Pinpoint the cell where the given text exists, returning its (x, y) midpoint coordinate. 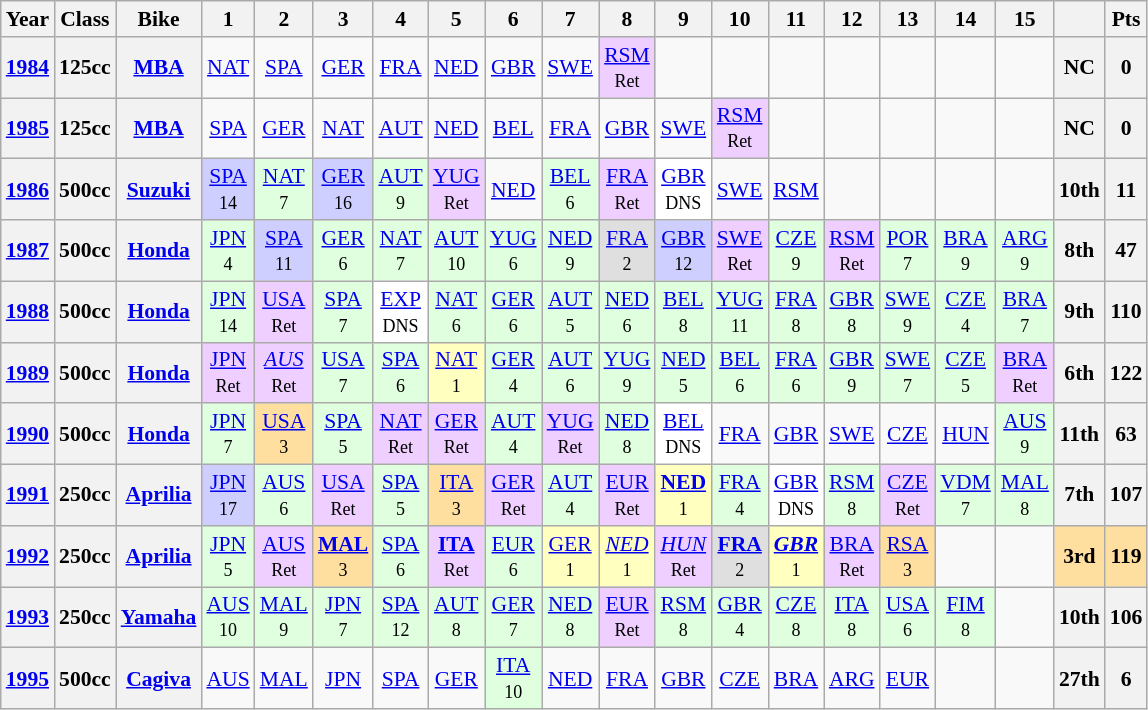
9 (683, 19)
12 (852, 19)
SPA7 (343, 312)
NED6 (628, 312)
Bike (159, 19)
EUR6 (514, 556)
BRA (796, 678)
MAL9 (284, 618)
BEL (514, 128)
BEL8 (683, 312)
3 (343, 19)
BRA9 (966, 250)
13 (908, 19)
EXPDNS (400, 312)
1991 (28, 496)
BELDNS (683, 434)
63 (1126, 434)
11th (1080, 434)
GBR1 (796, 556)
HUN (966, 434)
2 (284, 19)
MAL8 (1025, 496)
YUG11 (740, 312)
1987 (28, 250)
CZE4 (966, 312)
NATRet (400, 434)
122 (1126, 372)
CZE9 (796, 250)
USA6 (908, 618)
10 (740, 19)
ITA8 (852, 618)
1988 (28, 312)
MAL3 (343, 556)
6th (1080, 372)
SWERet (740, 250)
USA3 (284, 434)
15 (1025, 19)
110 (1126, 312)
CZE5 (966, 372)
AUT10 (456, 250)
GBR12 (683, 250)
SPA12 (400, 618)
AUT6 (570, 372)
119 (1126, 556)
YUG6 (514, 250)
CZE8 (796, 618)
8th (1080, 250)
8 (628, 19)
Yamaha (159, 618)
Class (85, 19)
HUNRet (683, 556)
1984 (28, 68)
9th (1080, 312)
7 (570, 19)
1985 (28, 128)
FIM8 (966, 618)
ITARet (456, 556)
GER4 (514, 372)
ARG (852, 678)
Suzuki (159, 190)
GBR9 (852, 372)
SPA14 (228, 190)
5 (456, 19)
SPA11 (284, 250)
JPN17 (228, 496)
POR7 (908, 250)
1989 (28, 372)
1992 (28, 556)
NED5 (683, 372)
ITA10 (514, 678)
47 (1126, 250)
JPN14 (228, 312)
FRA4 (740, 496)
AUT8 (456, 618)
AUS10 (228, 618)
GER1 (570, 556)
BRA7 (1025, 312)
YUG9 (628, 372)
AUS9 (1025, 434)
NED9 (570, 250)
1 (228, 19)
USA7 (343, 372)
FRARet (628, 190)
RSA3 (908, 556)
ITA3 (456, 496)
AUS6 (284, 496)
27th (1080, 678)
SWE9 (908, 312)
CZERet (908, 496)
FRA6 (796, 372)
106 (1126, 618)
MAL (284, 678)
GER7 (514, 618)
GBR4 (740, 618)
Year (28, 19)
JPN (343, 678)
JPN4 (228, 250)
AUT (400, 128)
1990 (28, 434)
FRA8 (796, 312)
3rd (1080, 556)
107 (1126, 496)
NAT6 (456, 312)
7th (1080, 496)
1995 (28, 678)
GER16 (343, 190)
AUS (228, 678)
EUR (908, 678)
AUT9 (400, 190)
4 (400, 19)
14 (966, 19)
Cagiva (159, 678)
Pts (1126, 19)
RSM (796, 190)
NAT1 (456, 372)
AUT5 (570, 312)
GBR8 (852, 312)
ARG9 (1025, 250)
1993 (28, 618)
1986 (28, 190)
JPNRet (228, 372)
JPN5 (228, 556)
SWE7 (908, 372)
VDM7 (966, 496)
